Detect which cell encompasses the target text, then output its (X, Y) center coordinate. 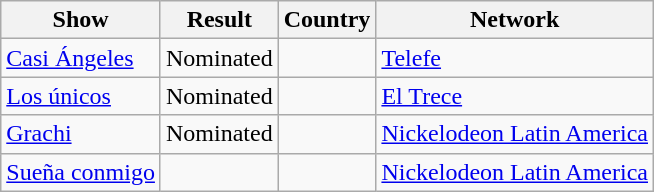
Telefe (515, 58)
Grachi (81, 134)
Show (81, 20)
Country (327, 20)
Network (515, 20)
Los únicos (81, 96)
Result (219, 20)
Sueña conmigo (81, 172)
El Trece (515, 96)
Casi Ángeles (81, 58)
